Pinpoint the cell where the given text exists, returning its [x, y] midpoint coordinate. 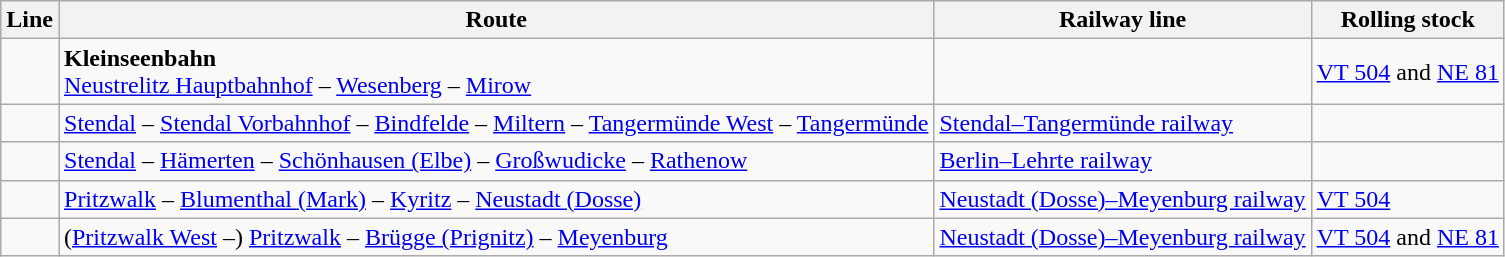
VT 504 [1408, 199]
Route [496, 20]
Railway line [1122, 20]
Berlin–Lehrte railway [1122, 161]
Stendal – Hämerten – Schönhausen (Elbe) – Großwudicke – Rathenow [496, 161]
KleinseenbahnNeustrelitz Hauptbahnhof – Wesenberg – Mirow [496, 72]
Rolling stock [1408, 20]
Stendal–Tangermünde railway [1122, 123]
Stendal – Stendal Vorbahnhof – Bindfelde – Miltern – Tangermünde West – Tangermünde [496, 123]
(Pritzwalk West –) Pritzwalk – Brügge (Prignitz) – Meyenburg [496, 237]
Line [30, 20]
Pritzwalk – Blumenthal (Mark) – Kyritz – Neustadt (Dosse) [496, 199]
